Return the [x, y] coordinate for the center point of the cell that contains the specified text.  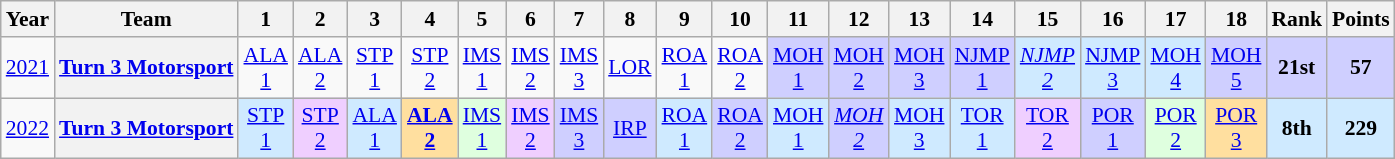
Points [1361, 19]
4 [430, 19]
17 [1176, 19]
18 [1236, 19]
21st [1296, 68]
1 [265, 19]
8 [630, 19]
3 [374, 19]
10 [740, 19]
2 [320, 19]
TOR2 [1048, 128]
7 [580, 19]
POR3 [1236, 128]
57 [1361, 68]
11 [798, 19]
229 [1361, 128]
2021 [28, 68]
8th [1296, 128]
Team [146, 19]
NJMP2 [1048, 68]
TOR1 [982, 128]
Year [28, 19]
NJMP3 [1112, 68]
NJMP1 [982, 68]
5 [482, 19]
MOH5 [1236, 68]
Rank [1296, 19]
9 [685, 19]
15 [1048, 19]
MOH4 [1176, 68]
12 [858, 19]
POR1 [1112, 128]
POR2 [1176, 128]
16 [1112, 19]
6 [530, 19]
14 [982, 19]
13 [920, 19]
2022 [28, 128]
LOR [630, 68]
IRP [630, 128]
